For the text-containing cell, return its midpoint in (X, Y) coordinate format. 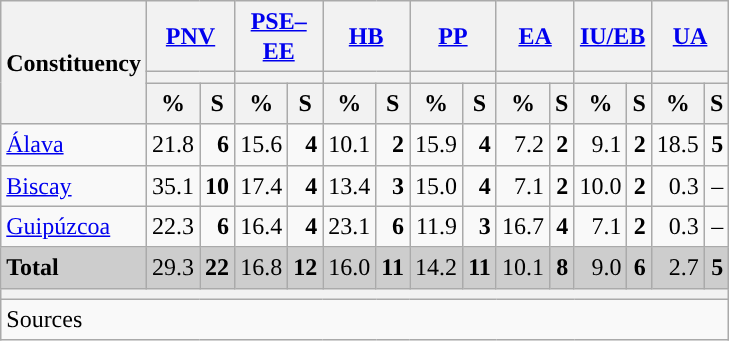
2.7 (678, 268)
IU/EB (612, 36)
PP (454, 36)
8 (561, 268)
16.7 (522, 226)
Sources (365, 320)
17.4 (262, 186)
Álava (74, 144)
10 (218, 186)
35.1 (172, 186)
11.9 (436, 226)
12 (306, 268)
9.0 (600, 268)
16.0 (350, 268)
15.9 (436, 144)
18.5 (678, 144)
14.2 (436, 268)
13.4 (350, 186)
Total (74, 268)
Guipúzcoa (74, 226)
UA (690, 36)
9.1 (600, 144)
EA (534, 36)
21.8 (172, 144)
15.0 (436, 186)
Constituency (74, 62)
16.8 (262, 268)
16.4 (262, 226)
15.6 (262, 144)
22.3 (172, 226)
23.1 (350, 226)
7.2 (522, 144)
22 (218, 268)
PSE–EE (279, 36)
29.3 (172, 268)
PNV (190, 36)
Biscay (74, 186)
10.0 (600, 186)
HB (366, 36)
